Capture the cell that displays the provided text and extract its (x, y) central coordinate. 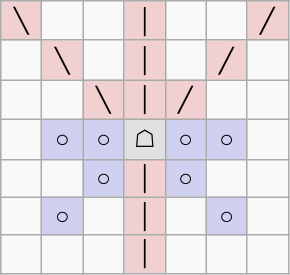
☖ (144, 139)
